Search for the cell housing the specified text and yield its [X, Y] center coordinate. 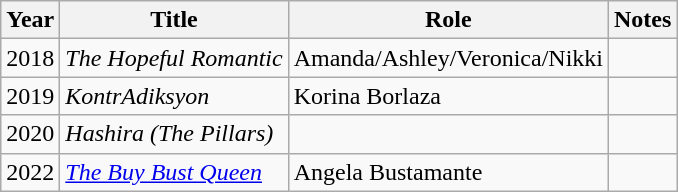
Amanda/Ashley/Veronica/Nikki [448, 58]
The Buy Bust Queen [174, 172]
Hashira (The Pillars) [174, 134]
2019 [30, 96]
Korina Borlaza [448, 96]
The Hopeful Romantic [174, 58]
Angela Bustamante [448, 172]
Role [448, 20]
Year [30, 20]
Notes [643, 20]
KontrAdiksyon [174, 96]
2020 [30, 134]
2022 [30, 172]
Title [174, 20]
2018 [30, 58]
